Detect which cell encompasses the target text, then output its (x, y) center coordinate. 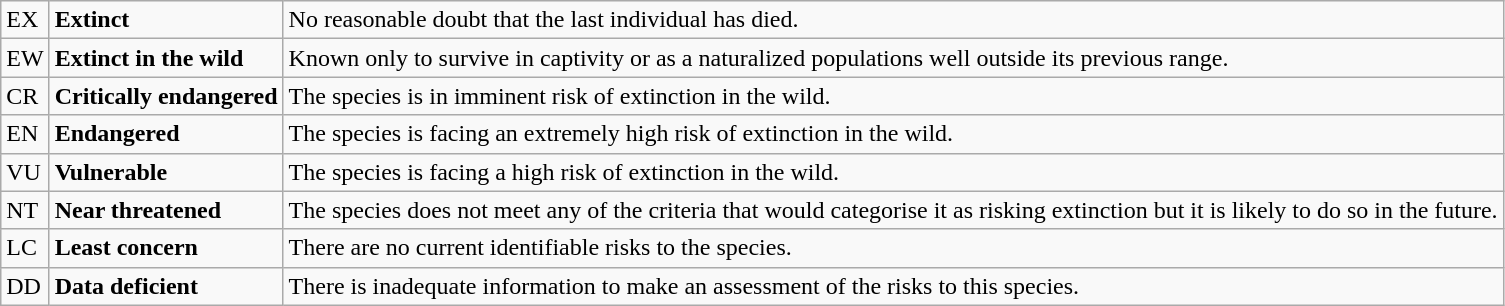
EX (25, 20)
No reasonable doubt that the last individual has died. (893, 20)
Vulnerable (166, 172)
The species is facing a high risk of extinction in the wild. (893, 172)
Least concern (166, 248)
Known only to survive in captivity or as a naturalized populations well outside its previous range. (893, 58)
There is inadequate information to make an assessment of the risks to this species. (893, 286)
There are no current identifiable risks to the species. (893, 248)
CR (25, 96)
NT (25, 210)
VU (25, 172)
The species does not meet any of the criteria that would categorise it as risking extinction but it is likely to do so in the future. (893, 210)
EN (25, 134)
Near threatened (166, 210)
DD (25, 286)
LC (25, 248)
Extinct (166, 20)
Data deficient (166, 286)
Critically endangered (166, 96)
The species is in imminent risk of extinction in the wild. (893, 96)
Extinct in the wild (166, 58)
Endangered (166, 134)
EW (25, 58)
The species is facing an extremely high risk of extinction in the wild. (893, 134)
